Detect which cell encompasses the target text, then output its [x, y] center coordinate. 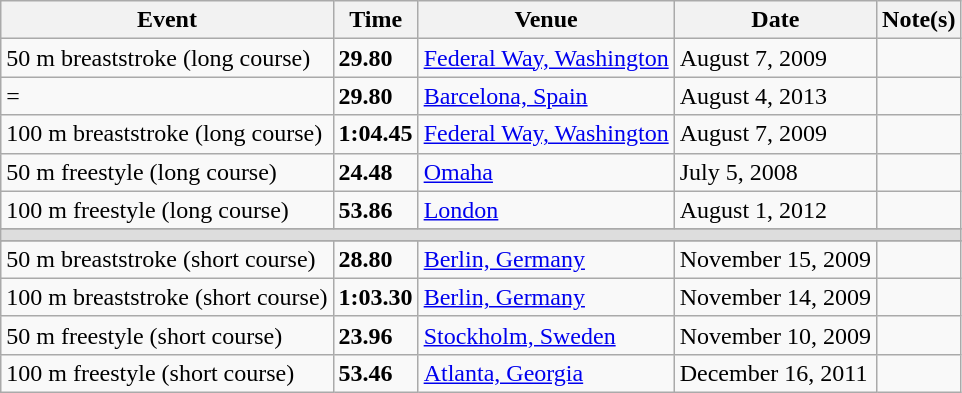
100 m breaststroke (long course) [167, 134]
July 5, 2008 [775, 172]
53.46 [376, 373]
Event [167, 20]
53.86 [376, 210]
August 1, 2012 [775, 210]
Note(s) [919, 20]
Stockholm, Sweden [546, 335]
1:03.30 [376, 297]
Date [775, 20]
Atlanta, Georgia [546, 373]
50 m breaststroke (long course) [167, 58]
Omaha [546, 172]
50 m breaststroke (short course) [167, 259]
August 4, 2013 [775, 96]
23.96 [376, 335]
100 m freestyle (short course) [167, 373]
50 m freestyle (short course) [167, 335]
Time [376, 20]
28.80 [376, 259]
Venue [546, 20]
December 16, 2011 [775, 373]
24.48 [376, 172]
= [167, 96]
1:04.45 [376, 134]
November 10, 2009 [775, 335]
50 m freestyle (long course) [167, 172]
100 m breaststroke (short course) [167, 297]
Barcelona, Spain [546, 96]
London [546, 210]
November 14, 2009 [775, 297]
November 15, 2009 [775, 259]
100 m freestyle (long course) [167, 210]
